For the text-containing cell, return its midpoint in [x, y] coordinate format. 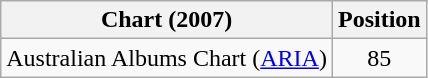
Australian Albums Chart (ARIA) [167, 58]
Chart (2007) [167, 20]
85 [379, 58]
Position [379, 20]
